Provide the [x, y] coordinate of the cell's center where the given text is located.  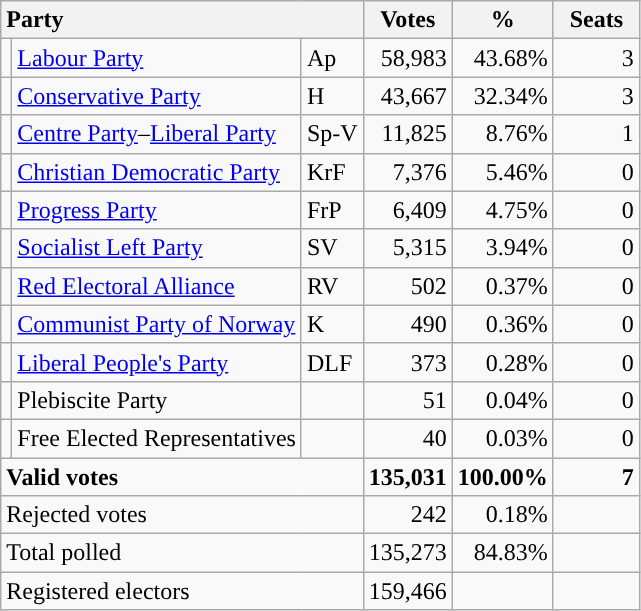
RV [332, 286]
135,273 [408, 553]
Valid votes [182, 477]
Votes [408, 20]
% [502, 20]
43.68% [502, 58]
490 [408, 324]
43,667 [408, 96]
Seats [596, 20]
502 [408, 286]
7,376 [408, 172]
Christian Democratic Party [157, 172]
40 [408, 438]
100.00% [502, 477]
0.04% [502, 400]
58,983 [408, 58]
Conservative Party [157, 96]
Communist Party of Norway [157, 324]
51 [408, 400]
Sp-V [332, 134]
0.37% [502, 286]
Rejected votes [182, 515]
84.83% [502, 553]
SV [332, 248]
DLF [332, 362]
7 [596, 477]
H [332, 96]
4.75% [502, 210]
Total polled [182, 553]
242 [408, 515]
373 [408, 362]
32.34% [502, 96]
Socialist Left Party [157, 248]
6,409 [408, 210]
8.76% [502, 134]
KrF [332, 172]
Party [182, 20]
FrP [332, 210]
1 [596, 134]
135,031 [408, 477]
0.18% [502, 515]
11,825 [408, 134]
5.46% [502, 172]
0.03% [502, 438]
159,466 [408, 591]
Liberal People's Party [157, 362]
Free Elected Representatives [157, 438]
0.28% [502, 362]
Red Electoral Alliance [157, 286]
Labour Party [157, 58]
Progress Party [157, 210]
Ap [332, 58]
K [332, 324]
Centre Party–Liberal Party [157, 134]
Plebiscite Party [157, 400]
5,315 [408, 248]
0.36% [502, 324]
3.94% [502, 248]
Registered electors [182, 591]
